Search for the cell housing the specified text and yield its (X, Y) center coordinate. 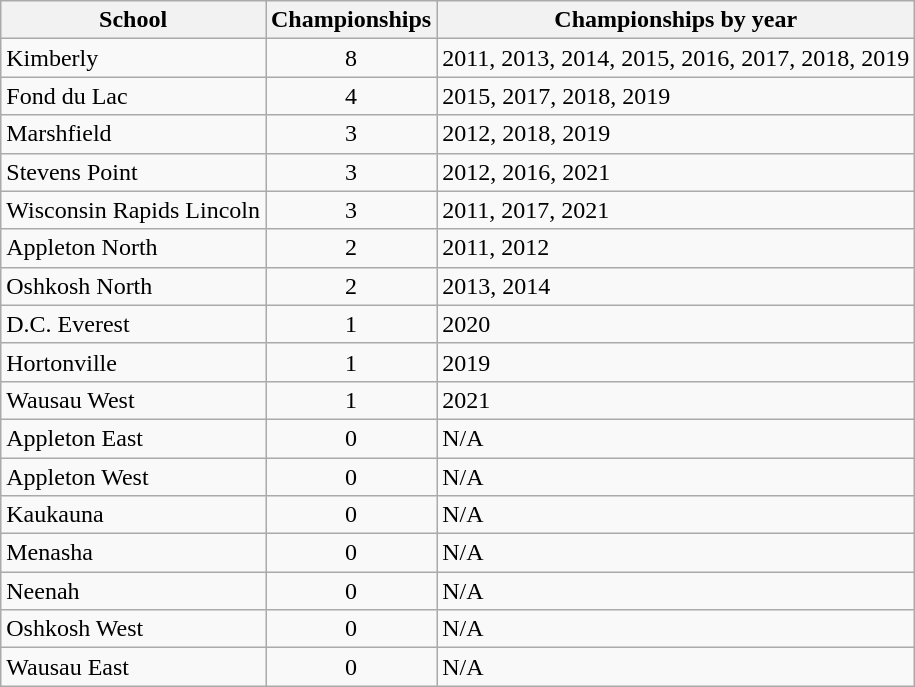
Neenah (134, 591)
Oshkosh North (134, 286)
2012, 2016, 2021 (676, 172)
2013, 2014 (676, 286)
School (134, 20)
Marshfield (134, 134)
Menasha (134, 553)
Wausau West (134, 400)
Appleton East (134, 438)
Championships (352, 20)
2011, 2017, 2021 (676, 210)
8 (352, 58)
4 (352, 96)
D.C. Everest (134, 324)
Wisconsin Rapids Lincoln (134, 210)
2012, 2018, 2019 (676, 134)
Championships by year (676, 20)
Wausau East (134, 667)
Stevens Point (134, 172)
2021 (676, 400)
2020 (676, 324)
Kaukauna (134, 515)
Oshkosh West (134, 629)
Kimberly (134, 58)
Fond du Lac (134, 96)
2011, 2012 (676, 248)
Appleton North (134, 248)
2011, 2013, 2014, 2015, 2016, 2017, 2018, 2019 (676, 58)
Hortonville (134, 362)
2019 (676, 362)
2015, 2017, 2018, 2019 (676, 96)
Appleton West (134, 477)
